Output the [X, Y] coordinate of the center of the cell containing the given text.  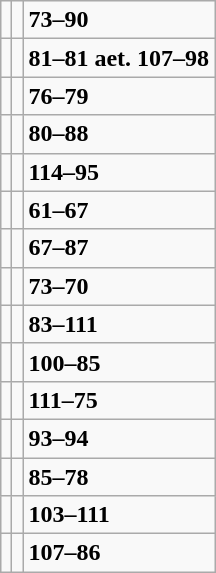
93–94 [119, 438]
81–81 aet. 107–98 [119, 58]
61–67 [119, 210]
114–95 [119, 172]
80–88 [119, 134]
76–79 [119, 96]
73–70 [119, 286]
111–75 [119, 400]
103–111 [119, 515]
83–111 [119, 324]
107–86 [119, 553]
85–78 [119, 477]
73–90 [119, 20]
67–87 [119, 248]
100–85 [119, 362]
